Provide the (x, y) coordinate of the cell's center where the given text is located.  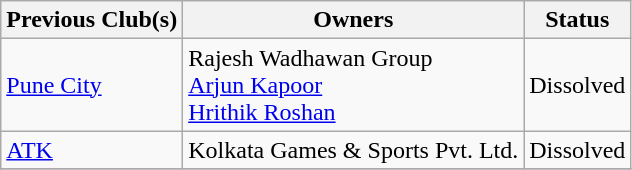
Kolkata Games & Sports Pvt. Ltd. (354, 150)
Rajesh Wadhawan Group Arjun Kapoor Hrithik Roshan (354, 85)
Previous Club(s) (92, 20)
Pune City (92, 85)
ATK (92, 150)
Owners (354, 20)
Status (578, 20)
